Locate the cell with the specified text and output its [X, Y] center coordinate. 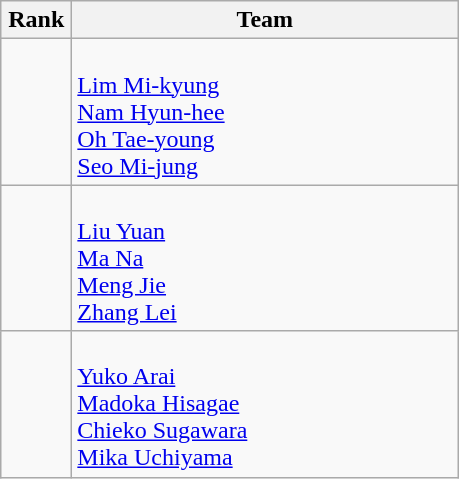
Rank [36, 20]
Yuko AraiMadoka HisagaeChieko SugawaraMika Uchiyama [265, 404]
Team [265, 20]
Liu YuanMa NaMeng JieZhang Lei [265, 258]
Lim Mi-kyungNam Hyun-heeOh Tae-youngSeo Mi-jung [265, 112]
